Pinpoint the cell where the given text exists, returning its [X, Y] midpoint coordinate. 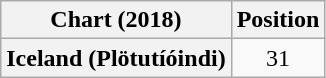
Iceland (Plötutíóindi) [116, 58]
Position [278, 20]
Chart (2018) [116, 20]
31 [278, 58]
